Output the (x, y) coordinate of the center of the cell containing the given text.  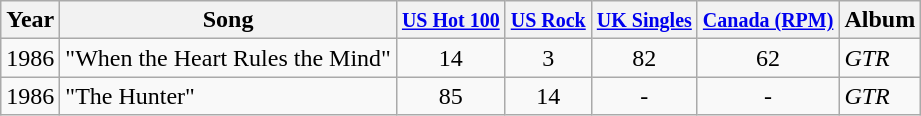
"The Hunter" (228, 96)
3 (548, 58)
62 (768, 58)
85 (450, 96)
Canada (RPM) (768, 20)
82 (644, 58)
US Hot 100 (450, 20)
Year (30, 20)
UK Singles (644, 20)
Song (228, 20)
"When the Heart Rules the Mind" (228, 58)
US Rock (548, 20)
Album (880, 20)
